Extract the [x, y] coordinate from the center of the cell holding the provided text.  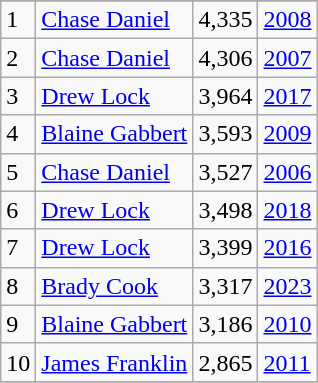
2007 [288, 58]
2008 [288, 20]
2006 [288, 172]
3 [18, 96]
2010 [288, 324]
3,964 [226, 96]
5 [18, 172]
1 [18, 20]
2017 [288, 96]
9 [18, 324]
2016 [288, 248]
James Franklin [114, 362]
3,498 [226, 210]
2,865 [226, 362]
3,186 [226, 324]
6 [18, 210]
8 [18, 286]
3,317 [226, 286]
10 [18, 362]
4,306 [226, 58]
2009 [288, 134]
4,335 [226, 20]
7 [18, 248]
2018 [288, 210]
2011 [288, 362]
3,399 [226, 248]
3,527 [226, 172]
Brady Cook [114, 286]
2023 [288, 286]
3,593 [226, 134]
4 [18, 134]
2 [18, 58]
